Extract the [X, Y] coordinate from the center of the cell holding the provided text.  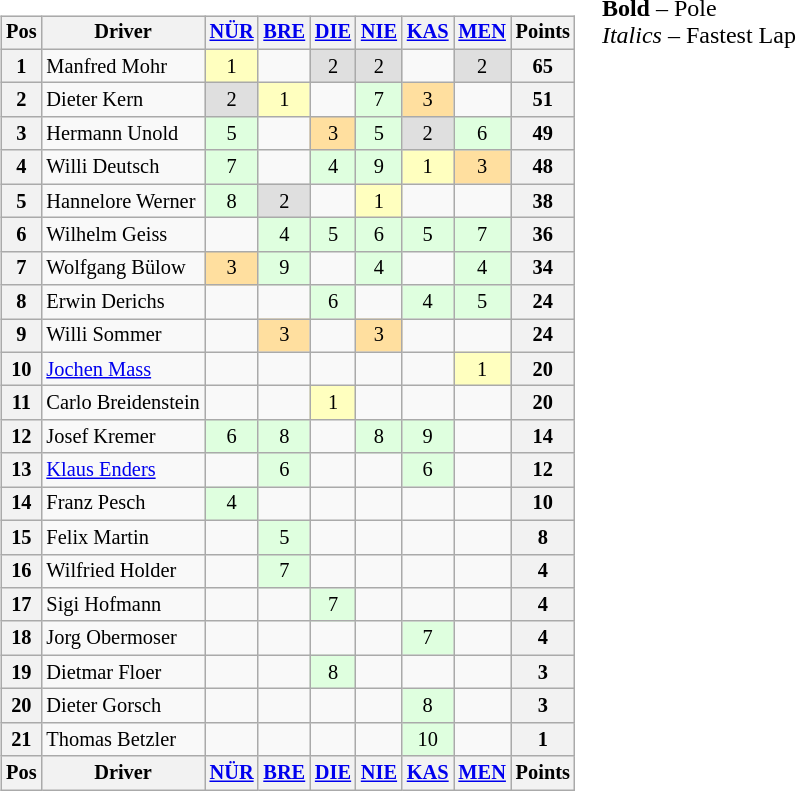
18 [21, 638]
11 [21, 403]
Wolfgang Bülow [122, 268]
48 [543, 167]
Felix Martin [122, 537]
Wilhelm Geiss [122, 235]
65 [543, 66]
34 [543, 268]
Erwin Derichs [122, 302]
Hermann Unold [122, 134]
49 [543, 134]
36 [543, 235]
Willi Sommer [122, 336]
Thomas Betzler [122, 739]
Wilfried Holder [122, 571]
17 [21, 605]
13 [21, 470]
Willi Deutsch [122, 167]
16 [21, 571]
Hannelore Werner [122, 201]
Josef Kremer [122, 437]
Dieter Kern [122, 100]
38 [543, 201]
Sigi Hofmann [122, 605]
19 [21, 672]
Klaus Enders [122, 470]
Dieter Gorsch [122, 706]
Jochen Mass [122, 369]
Carlo Breidenstein [122, 403]
51 [543, 100]
Franz Pesch [122, 504]
Jorg Obermoser [122, 638]
21 [21, 739]
15 [21, 537]
Dietmar Floer [122, 672]
Manfred Mohr [122, 66]
